For the text-containing cell, return its midpoint in [x, y] coordinate format. 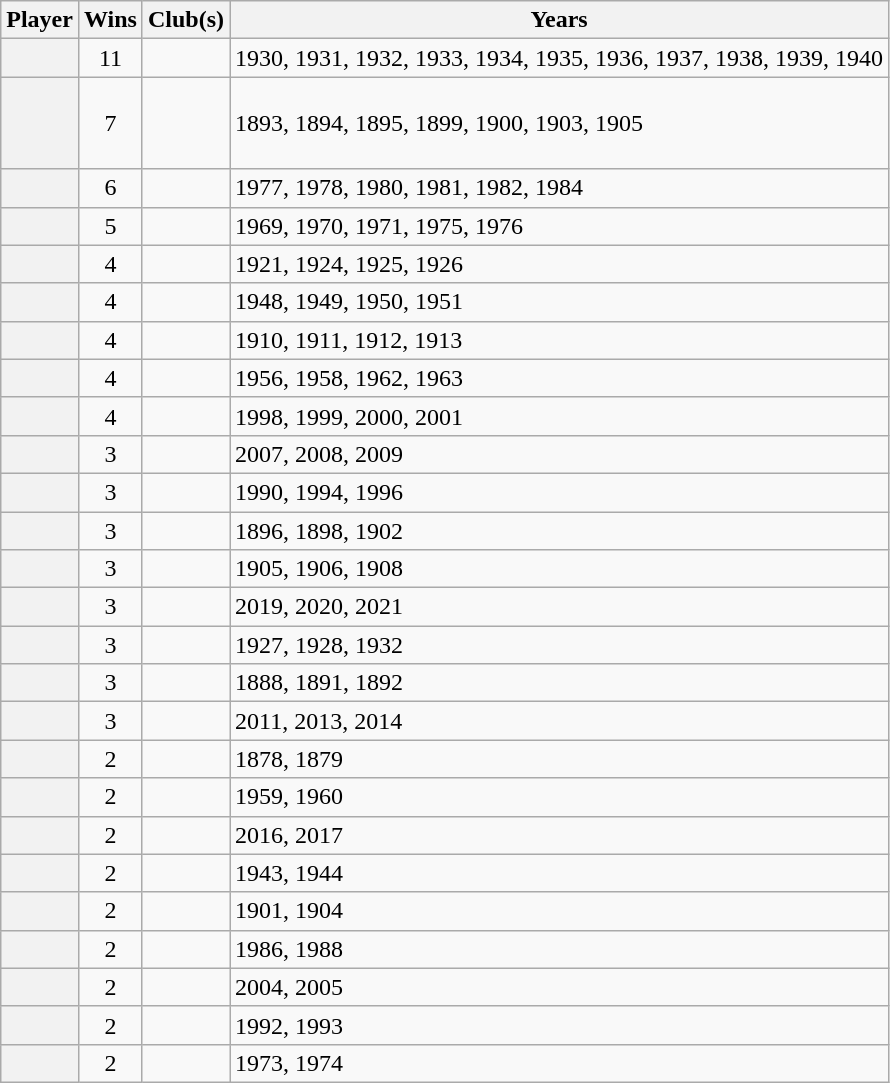
1977, 1978, 1980, 1981, 1982, 1984 [560, 188]
1878, 1879 [560, 759]
1910, 1911, 1912, 1913 [560, 340]
1969, 1970, 1971, 1975, 1976 [560, 226]
11 [110, 58]
Player [40, 20]
Club(s) [186, 20]
Years [560, 20]
1943, 1944 [560, 873]
2007, 2008, 2009 [560, 454]
Wins [110, 20]
2016, 2017 [560, 835]
1956, 1958, 1962, 1963 [560, 378]
2004, 2005 [560, 987]
1973, 1974 [560, 1063]
1901, 1904 [560, 911]
1927, 1928, 1932 [560, 645]
1992, 1993 [560, 1025]
1990, 1994, 1996 [560, 492]
5 [110, 226]
1905, 1906, 1908 [560, 569]
1948, 1949, 1950, 1951 [560, 302]
1888, 1891, 1892 [560, 683]
2019, 2020, 2021 [560, 607]
1959, 1960 [560, 797]
1893, 1894, 1895, 1899, 1900, 1903, 1905 [560, 123]
1986, 1988 [560, 949]
6 [110, 188]
1930, 1931, 1932, 1933, 1934, 1935, 1936, 1937, 1938, 1939, 1940 [560, 58]
1998, 1999, 2000, 2001 [560, 416]
1896, 1898, 1902 [560, 531]
1921, 1924, 1925, 1926 [560, 264]
2011, 2013, 2014 [560, 721]
7 [110, 123]
